Locate the cell with the specified text and output its (X, Y) center coordinate. 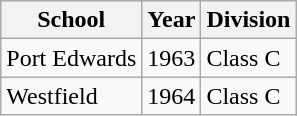
School (72, 20)
1963 (172, 58)
1964 (172, 96)
Year (172, 20)
Division (248, 20)
Port Edwards (72, 58)
Westfield (72, 96)
